Provide the (X, Y) coordinate of the cell's center where the given text is located.  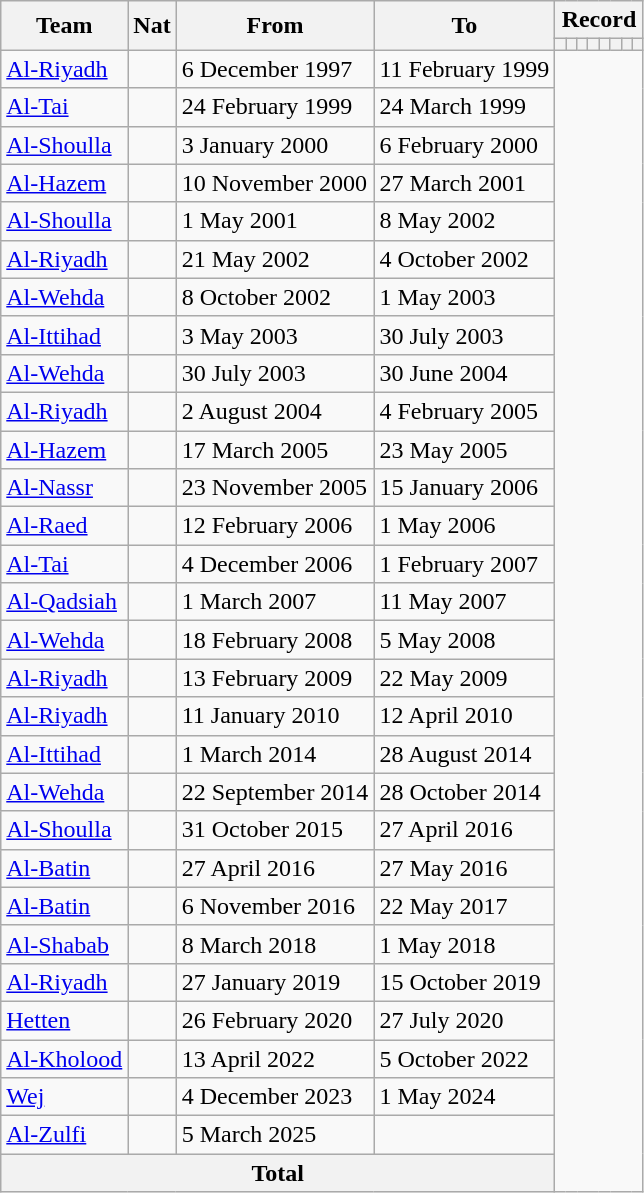
3 January 2000 (275, 145)
Hetten (64, 1020)
1 May 2003 (464, 297)
27 May 2016 (464, 868)
24 February 1999 (275, 107)
Al-Raed (64, 526)
23 May 2005 (464, 449)
5 March 2025 (275, 1135)
22 September 2014 (275, 792)
11 February 1999 (464, 69)
6 December 1997 (275, 69)
3 May 2003 (275, 335)
13 April 2022 (275, 1059)
From (275, 26)
22 May 2009 (464, 678)
23 November 2005 (275, 488)
30 June 2004 (464, 373)
24 March 1999 (464, 107)
27 March 2001 (464, 183)
28 August 2014 (464, 754)
1 May 2024 (464, 1097)
Nat (152, 26)
11 January 2010 (275, 716)
2 August 2004 (275, 411)
8 March 2018 (275, 944)
1 March 2014 (275, 754)
4 October 2002 (464, 259)
Al-Nassr (64, 488)
Al-Kholood (64, 1059)
Total (278, 1173)
1 March 2007 (275, 602)
1 May 2006 (464, 526)
15 January 2006 (464, 488)
4 December 2023 (275, 1097)
6 February 2000 (464, 145)
26 February 2020 (275, 1020)
18 February 2008 (275, 640)
Team (64, 26)
1 May 2018 (464, 944)
Al-Qadsiah (64, 602)
1 February 2007 (464, 564)
8 October 2002 (275, 297)
4 December 2006 (275, 564)
17 March 2005 (275, 449)
8 May 2002 (464, 221)
28 October 2014 (464, 792)
22 May 2017 (464, 906)
21 May 2002 (275, 259)
12 February 2006 (275, 526)
15 October 2019 (464, 982)
12 April 2010 (464, 716)
Wej (64, 1097)
6 November 2016 (275, 906)
To (464, 26)
Al-Zulfi (64, 1135)
Record (599, 20)
27 July 2020 (464, 1020)
13 February 2009 (275, 678)
31 October 2015 (275, 830)
10 November 2000 (275, 183)
11 May 2007 (464, 602)
1 May 2001 (275, 221)
5 May 2008 (464, 640)
5 October 2022 (464, 1059)
Al-Shabab (64, 944)
27 January 2019 (275, 982)
4 February 2005 (464, 411)
